Capture the cell that displays the provided text and extract its (x, y) central coordinate. 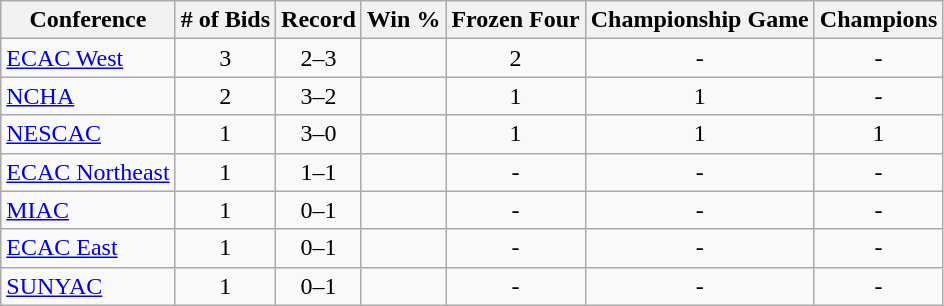
# of Bids (225, 20)
3–2 (319, 96)
3–0 (319, 134)
2–3 (319, 58)
NESCAC (88, 134)
Conference (88, 20)
Champions (878, 20)
ECAC East (88, 248)
SUNYAC (88, 286)
Championship Game (700, 20)
3 (225, 58)
Frozen Four (516, 20)
NCHA (88, 96)
MIAC (88, 210)
1–1 (319, 172)
ECAC West (88, 58)
Win % (404, 20)
Record (319, 20)
ECAC Northeast (88, 172)
